Find where the given text appears and provide that cell's center as (X, Y) coordinate. 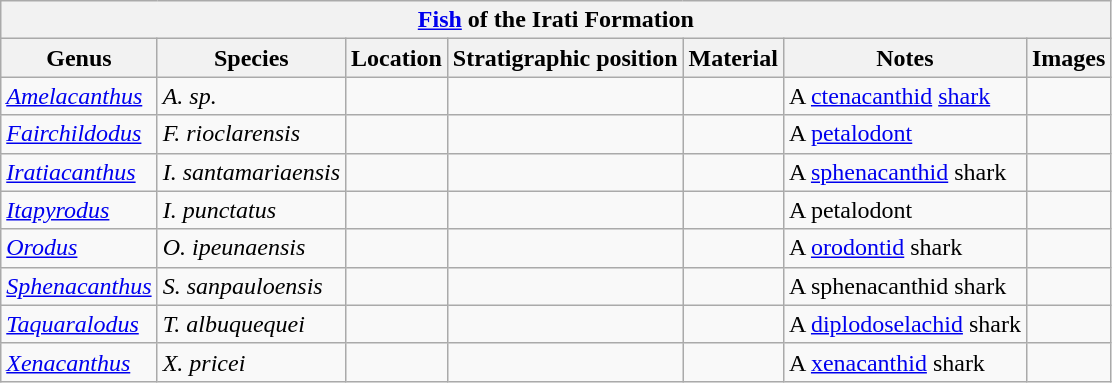
S. sanpauloensis (251, 286)
F. rioclarensis (251, 134)
Location (397, 58)
I. santamariaensis (251, 172)
Material (733, 58)
A ctenacanthid shark (904, 96)
Stratigraphic position (565, 58)
Notes (904, 58)
Sphenacanthus (79, 286)
I. punctatus (251, 210)
Orodus (79, 248)
Fairchildodus (79, 134)
A. sp. (251, 96)
Xenacanthus (79, 362)
T. albuquequei (251, 324)
Genus (79, 58)
Itapyrodus (79, 210)
A diplodoselachid shark (904, 324)
Species (251, 58)
Fish of the Irati Formation (556, 20)
Iratiacanthus (79, 172)
Taquaralodus (79, 324)
Images (1068, 58)
A orodontid shark (904, 248)
O. ipeunaensis (251, 248)
Amelacanthus (79, 96)
X. pricei (251, 362)
A xenacanthid shark (904, 362)
